Locate the cell with the specified text and output its [X, Y] center coordinate. 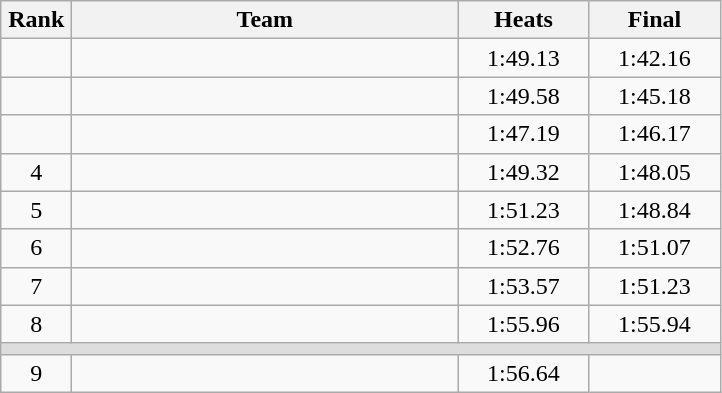
6 [36, 248]
Team [265, 20]
1:48.05 [654, 172]
5 [36, 210]
7 [36, 286]
4 [36, 172]
Final [654, 20]
1:55.96 [524, 324]
1:49.13 [524, 58]
1:55.94 [654, 324]
1:47.19 [524, 134]
1:46.17 [654, 134]
8 [36, 324]
1:56.64 [524, 373]
Rank [36, 20]
1:49.32 [524, 172]
9 [36, 373]
1:51.07 [654, 248]
1:52.76 [524, 248]
1:45.18 [654, 96]
1:53.57 [524, 286]
Heats [524, 20]
1:49.58 [524, 96]
1:48.84 [654, 210]
1:42.16 [654, 58]
